Extract the (x, y) coordinate from the center of the cell holding the provided text.  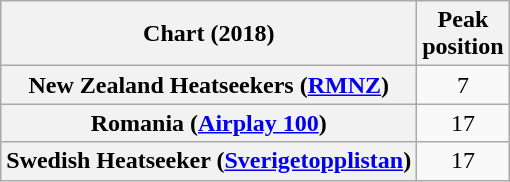
Chart (2018) (209, 34)
New Zealand Heatseekers (RMNZ) (209, 85)
Romania (Airplay 100) (209, 123)
7 (463, 85)
Swedish Heatseeker (Sverigetopplistan) (209, 161)
Peakposition (463, 34)
